Search for the cell housing the specified text and yield its [x, y] center coordinate. 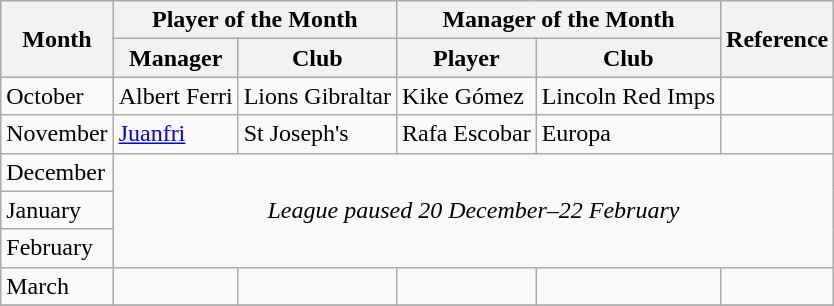
League paused 20 December–22 February [474, 210]
Reference [778, 39]
Player [467, 58]
Month [57, 39]
March [57, 286]
December [57, 172]
January [57, 210]
Juanfri [176, 134]
Lions Gibraltar [317, 96]
St Joseph's [317, 134]
October [57, 96]
Europa [628, 134]
Manager of the Month [559, 20]
Lincoln Red Imps [628, 96]
February [57, 248]
November [57, 134]
Player of the Month [254, 20]
Kike Gómez [467, 96]
Manager [176, 58]
Albert Ferri [176, 96]
Rafa Escobar [467, 134]
